Locate the cell with the specified text and output its [x, y] center coordinate. 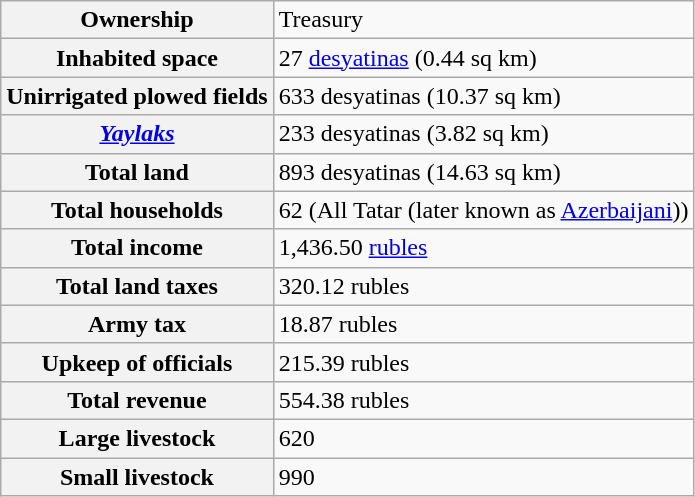
Total households [137, 210]
Total income [137, 248]
Total land [137, 172]
633 desyatinas (10.37 sq km) [484, 96]
554.38 rubles [484, 400]
Total land taxes [137, 286]
Yaylaks [137, 134]
893 desyatinas (14.63 sq km) [484, 172]
Total revenue [137, 400]
Army tax [137, 324]
215.39 rubles [484, 362]
620 [484, 438]
990 [484, 477]
320.12 rubles [484, 286]
1,436.50 rubles [484, 248]
Small livestock [137, 477]
Large livestock [137, 438]
27 desyatinas (0.44 sq km) [484, 58]
Ownership [137, 20]
Inhabited space [137, 58]
233 desyatinas (3.82 sq km) [484, 134]
18.87 rubles [484, 324]
Upkeep of officials [137, 362]
Unirrigated plowed fields [137, 96]
62 (All Tatar (later known as Azerbaijani)) [484, 210]
Treasury [484, 20]
